Determine the (X, Y) coordinate at the center of the cell enclosing the given text.  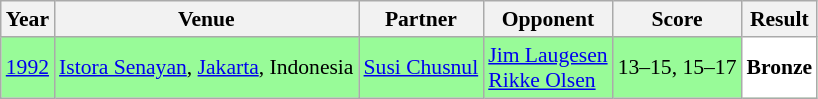
Venue (206, 19)
13–15, 15–17 (678, 68)
Jim Laugesen Rikke Olsen (548, 68)
Year (28, 19)
Susi Chusnul (422, 68)
Partner (422, 19)
1992 (28, 68)
Bronze (779, 68)
Score (678, 19)
Result (779, 19)
Opponent (548, 19)
Istora Senayan, Jakarta, Indonesia (206, 68)
